Detect which cell encompasses the target text, then output its [x, y] center coordinate. 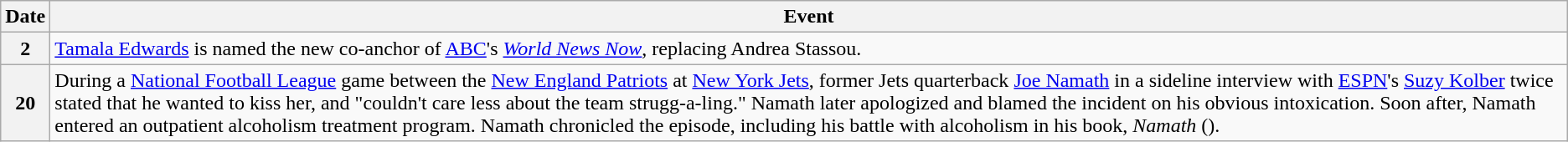
2 [25, 48]
20 [25, 103]
Event [809, 17]
Tamala Edwards is named the new co-anchor of ABC's World News Now, replacing Andrea Stassou. [809, 48]
Date [25, 17]
